Locate the cell with the specified text and output its [X, Y] center coordinate. 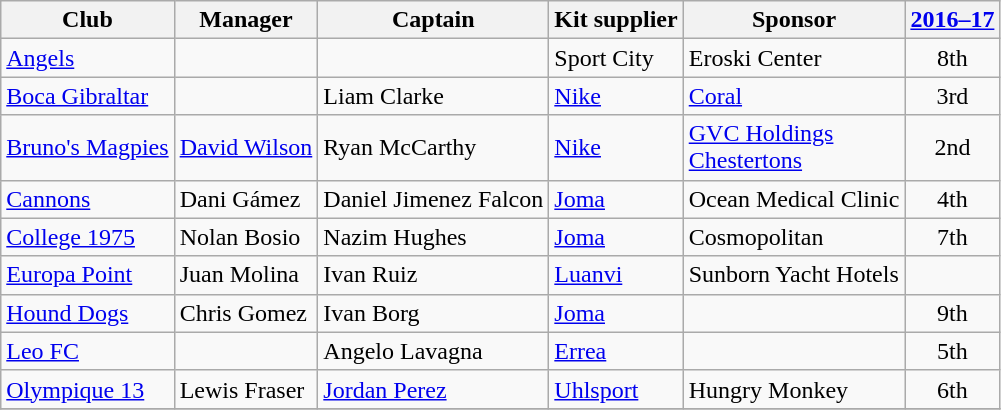
Leo FC [88, 351]
Juan Molina [246, 275]
Sunborn Yacht Hotels [794, 275]
Coral [794, 96]
Ryan McCarthy [434, 148]
Lewis Fraser [246, 389]
Sponsor [794, 20]
Cosmopolitan [794, 237]
9th [952, 313]
6th [952, 389]
Jordan Perez [434, 389]
Hound Dogs [88, 313]
Nazim Hughes [434, 237]
Captain [434, 20]
Angelo Lavagna [434, 351]
8th [952, 58]
3rd [952, 96]
Liam Clarke [434, 96]
Cannons [88, 199]
Kit supplier [616, 20]
Ocean Medical Clinic [794, 199]
Angels [88, 58]
Club [88, 20]
Olympique 13 [88, 389]
Daniel Jimenez Falcon [434, 199]
GVC HoldingsChestertons [794, 148]
Manager [246, 20]
5th [952, 351]
Europa Point [88, 275]
Dani Gámez [246, 199]
David Wilson [246, 148]
Errea [616, 351]
Boca Gibraltar [88, 96]
Luanvi [616, 275]
College 1975 [88, 237]
Hungry Monkey [794, 389]
7th [952, 237]
Uhlsport [616, 389]
Ivan Ruiz [434, 275]
2016–17 [952, 20]
Eroski Center [794, 58]
Bruno's Magpies [88, 148]
4th [952, 199]
Sport City [616, 58]
Chris Gomez [246, 313]
2nd [952, 148]
Nolan Bosio [246, 237]
Ivan Borg [434, 313]
